Pinpoint the cell where the given text exists, returning its (X, Y) midpoint coordinate. 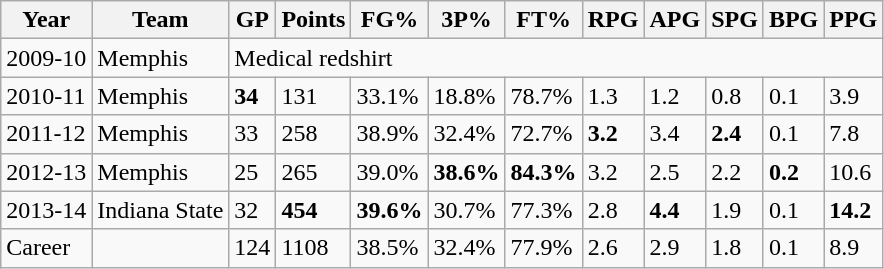
2.6 (613, 248)
38.5% (390, 248)
APG (675, 20)
3.9 (854, 96)
33.1% (390, 96)
38.6% (466, 172)
Indiana State (160, 210)
30.7% (466, 210)
2.9 (675, 248)
FG% (390, 20)
2013-14 (46, 210)
2.4 (735, 134)
84.3% (544, 172)
18.8% (466, 96)
2.2 (735, 172)
34 (252, 96)
38.9% (390, 134)
77.3% (544, 210)
72.7% (544, 134)
PPG (854, 20)
2.8 (613, 210)
3.4 (675, 134)
Career (46, 248)
2009-10 (46, 58)
1.2 (675, 96)
39.6% (390, 210)
124 (252, 248)
8.9 (854, 248)
7.8 (854, 134)
1.8 (735, 248)
1.3 (613, 96)
77.9% (544, 248)
Year (46, 20)
3P% (466, 20)
2.5 (675, 172)
258 (314, 134)
131 (314, 96)
1.9 (735, 210)
25 (252, 172)
33 (252, 134)
78.7% (544, 96)
1108 (314, 248)
14.2 (854, 210)
454 (314, 210)
2010-11 (46, 96)
0.8 (735, 96)
2012-13 (46, 172)
39.0% (390, 172)
4.4 (675, 210)
265 (314, 172)
Points (314, 20)
FT% (544, 20)
GP (252, 20)
32 (252, 210)
10.6 (854, 172)
SPG (735, 20)
BPG (793, 20)
0.2 (793, 172)
Medical redshirt (556, 58)
2011-12 (46, 134)
RPG (613, 20)
Team (160, 20)
